Identify which cell holds the provided text, then report its [X, Y] central coordinate. 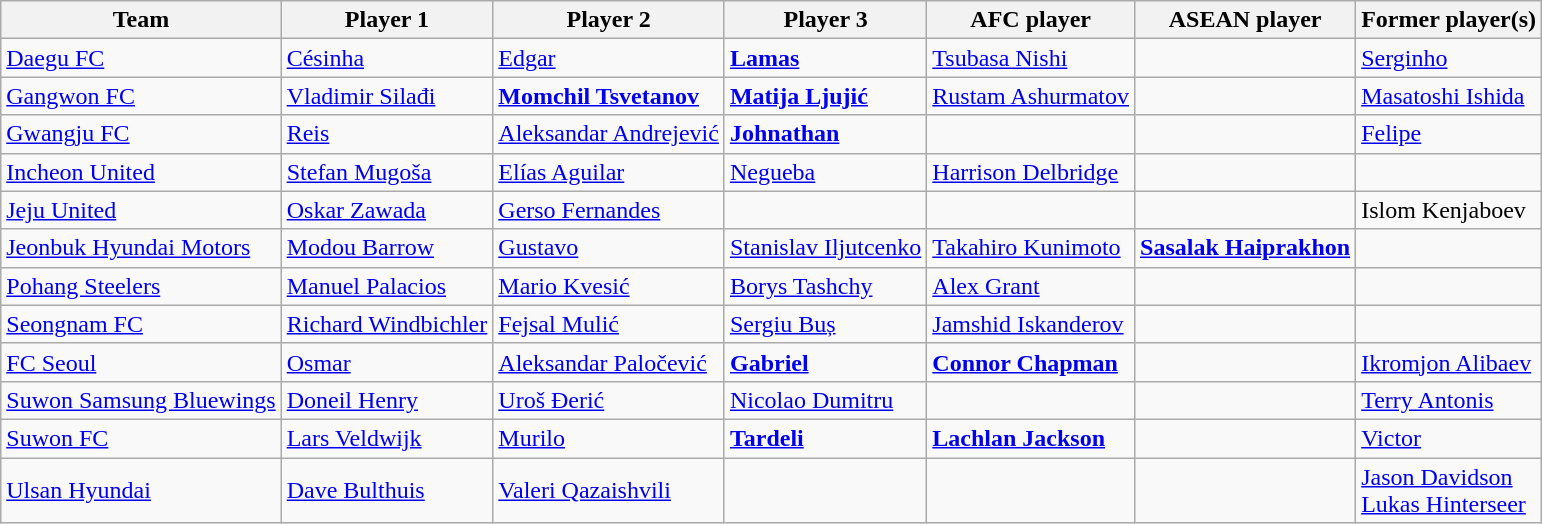
Edgar [609, 58]
Jamshid Iskanderov [1031, 324]
Rustam Ashurmatov [1031, 96]
Johnathan [825, 134]
Césinha [387, 58]
Valeri Qazaishvili [609, 490]
Jeonbuk Hyundai Motors [141, 248]
Mario Kvesić [609, 286]
Aleksandar Andrejević [609, 134]
Modou Barrow [387, 248]
Connor Chapman [1031, 362]
Gustavo [609, 248]
Team [141, 20]
Murilo [609, 438]
Sergiu Buș [825, 324]
Lamas [825, 58]
FC Seoul [141, 362]
Player 1 [387, 20]
Lachlan Jackson [1031, 438]
Tardeli [825, 438]
Uroš Đerić [609, 400]
Nicolao Dumitru [825, 400]
Incheon United [141, 172]
Elías Aguilar [609, 172]
Matija Ljujić [825, 96]
Richard Windbichler [387, 324]
Stefan Mugoša [387, 172]
Oskar Zawada [387, 210]
Suwon Samsung Bluewings [141, 400]
Gerso Fernandes [609, 210]
Gabriel [825, 362]
Tsubasa Nishi [1031, 58]
Manuel Palacios [387, 286]
Victor [1449, 438]
Reis [387, 134]
Jason Davidson Lukas Hinterseer [1449, 490]
Fejsal Mulić [609, 324]
Pohang Steelers [141, 286]
Alex Grant [1031, 286]
Islom Kenjaboev [1449, 210]
Ulsan Hyundai [141, 490]
Ikromjon Alibaev [1449, 362]
Terry Antonis [1449, 400]
Seongnam FC [141, 324]
Player 2 [609, 20]
Sasalak Haiprakhon [1246, 248]
Borys Tashchy [825, 286]
Osmar [387, 362]
Aleksandar Paločević [609, 362]
Suwon FC [141, 438]
Jeju United [141, 210]
Takahiro Kunimoto [1031, 248]
Momchil Tsvetanov [609, 96]
Vladimir Silađi [387, 96]
ASEAN player [1246, 20]
Dave Bulthuis [387, 490]
Daegu FC [141, 58]
Negueba [825, 172]
Gwangju FC [141, 134]
Lars Veldwijk [387, 438]
Gangwon FC [141, 96]
Felipe [1449, 134]
Stanislav Iljutcenko [825, 248]
Doneil Henry [387, 400]
Harrison Delbridge [1031, 172]
Serginho [1449, 58]
Player 3 [825, 20]
Former player(s) [1449, 20]
AFC player [1031, 20]
Masatoshi Ishida [1449, 96]
